Return [x, y] of the center of cell containing provided text 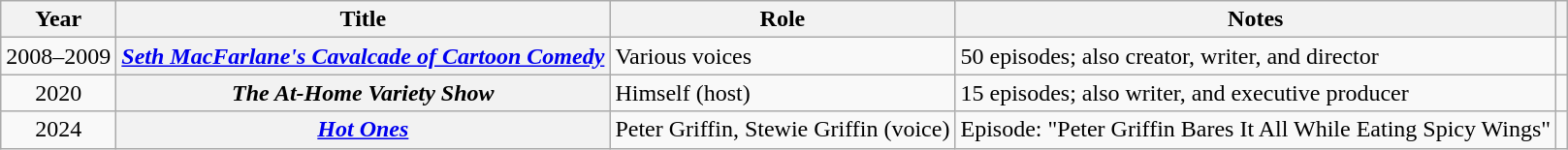
Peter Griffin, Stewie Griffin (voice) [783, 130]
2024 [58, 130]
Year [58, 19]
Seth MacFarlane's Cavalcade of Cartoon Comedy [363, 56]
Role [783, 19]
2020 [58, 93]
Hot Ones [363, 130]
15 episodes; also writer, and executive producer [1256, 93]
The At-Home Variety Show [363, 93]
Episode: "Peter Griffin Bares It All While Eating Spicy Wings" [1256, 130]
50 episodes; also creator, writer, and director [1256, 56]
Title [363, 19]
2008–2009 [58, 56]
Various voices [783, 56]
Himself (host) [783, 93]
Notes [1256, 19]
